From the cell containing the given text, extract its center point as [X, Y] coordinate. 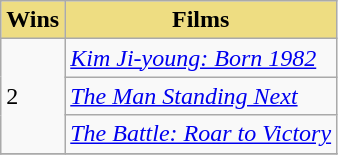
2 [33, 96]
The Man Standing Next [201, 96]
The Battle: Roar to Victory [201, 134]
Films [201, 20]
Wins [33, 20]
Kim Ji-young: Born 1982 [201, 58]
